Identify which cell holds the provided text, then report its [x, y] central coordinate. 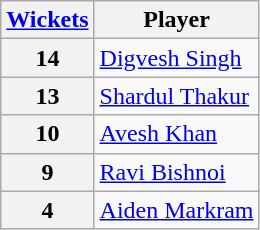
Shardul Thakur [176, 96]
Digvesh Singh [176, 58]
Wickets [48, 20]
Avesh Khan [176, 134]
10 [48, 134]
Aiden Markram [176, 210]
Ravi Bishnoi [176, 172]
4 [48, 210]
9 [48, 172]
13 [48, 96]
14 [48, 58]
Player [176, 20]
